Locate the cell with the specified text and output its (x, y) center coordinate. 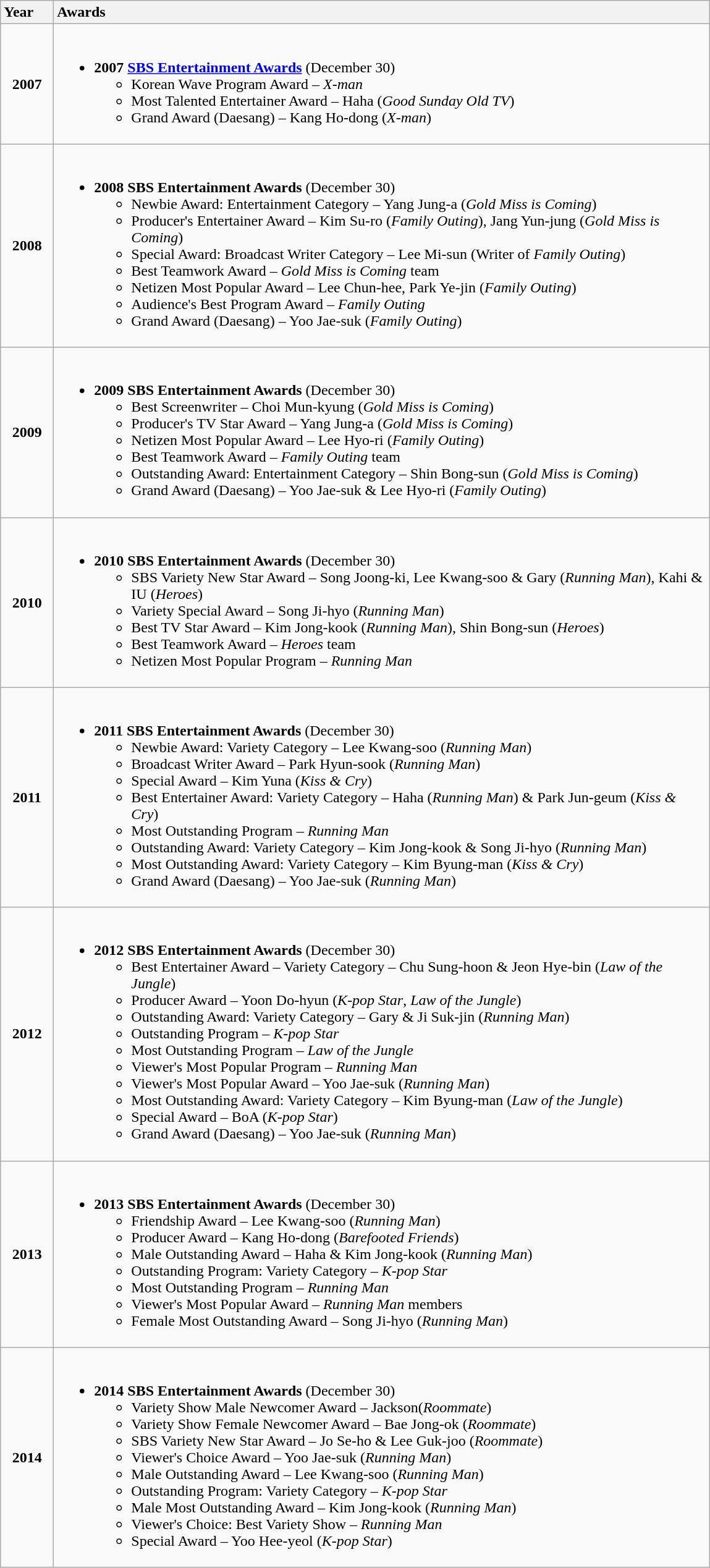
Year (27, 12)
2013 (27, 1254)
2009 (27, 433)
2010 (27, 602)
2008 (27, 246)
2014 (27, 1457)
2007 (27, 84)
2011 (27, 797)
2012 (27, 1034)
Awards (382, 12)
